Pinpoint the cell where the given text exists, returning its (X, Y) midpoint coordinate. 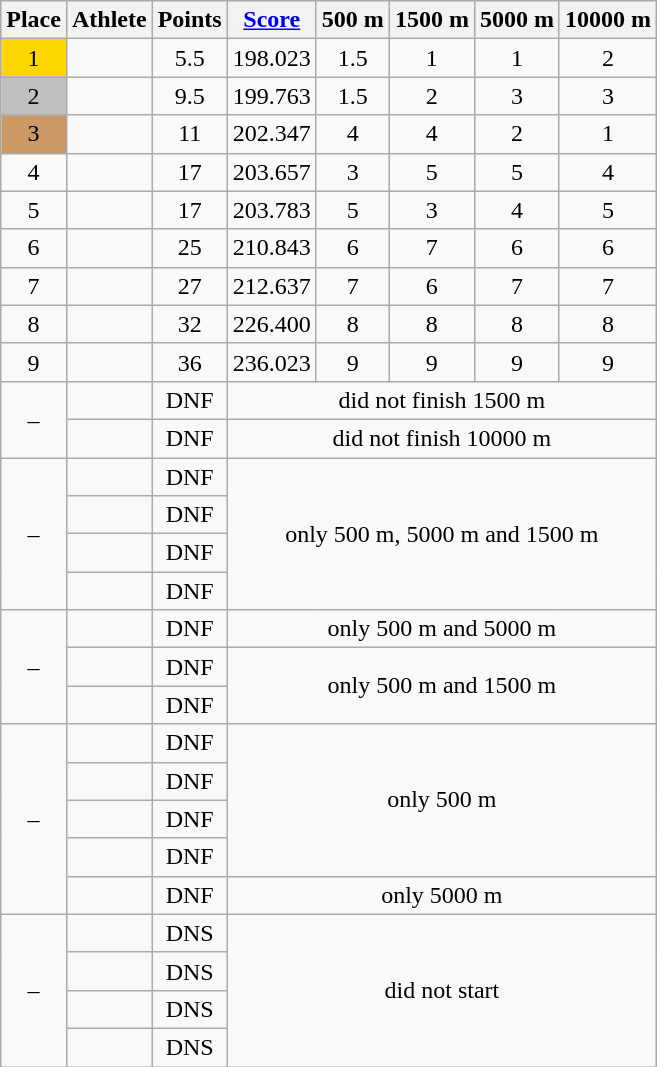
199.763 (272, 96)
500 m (352, 20)
Score (272, 20)
198.023 (272, 58)
only 500 m and 1500 m (442, 686)
203.783 (272, 210)
9.5 (190, 96)
226.400 (272, 324)
Points (190, 20)
203.657 (272, 172)
only 500 m (442, 800)
202.347 (272, 134)
27 (190, 286)
only 500 m and 5000 m (442, 629)
212.637 (272, 286)
32 (190, 324)
did not finish 10000 m (442, 438)
Athlete (109, 20)
25 (190, 248)
did not finish 1500 m (442, 400)
only 5000 m (442, 895)
5.5 (190, 58)
11 (190, 134)
did not start (442, 990)
1500 m (432, 20)
only 500 m, 5000 m and 1500 m (442, 534)
Place (34, 20)
10000 m (608, 20)
210.843 (272, 248)
36 (190, 362)
5000 m (516, 20)
236.023 (272, 362)
